Search for the cell housing the specified text and yield its (X, Y) center coordinate. 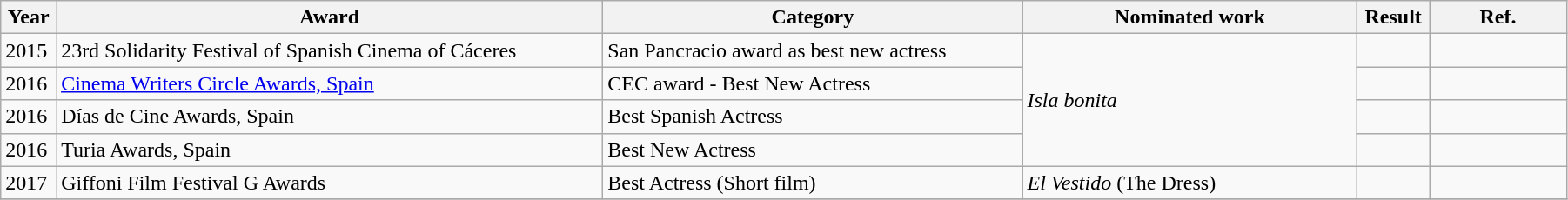
Cinema Writers Circle Awards, Spain (330, 83)
23rd Solidarity Festival of Spanish Cinema of Cáceres (330, 50)
El Vestido (The Dress) (1190, 183)
Turia Awards, Spain (330, 150)
Días de Cine Awards, Spain (330, 117)
San Pancracio award as best new actress (813, 50)
Result (1394, 17)
Nominated work (1190, 17)
Isla bonita (1190, 100)
Giffoni Film Festival G Awards (330, 183)
Best Actress (Short film) (813, 183)
Award (330, 17)
CEC award - Best New Actress (813, 83)
Ref. (1498, 17)
Year (29, 17)
2015 (29, 50)
Best New Actress (813, 150)
Category (813, 17)
Best Spanish Actress (813, 117)
2017 (29, 183)
